Capture the cell that displays the provided text and extract its (x, y) central coordinate. 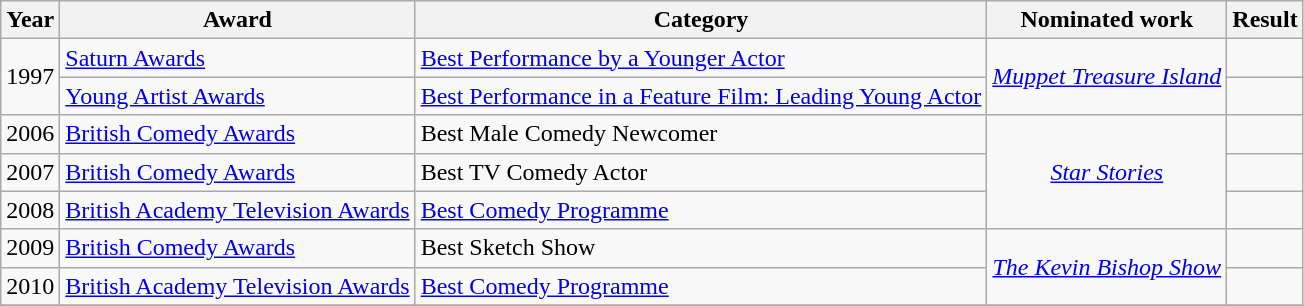
2006 (30, 134)
2007 (30, 172)
Best TV Comedy Actor (701, 172)
Year (30, 20)
1997 (30, 77)
2008 (30, 210)
Young Artist Awards (238, 96)
2010 (30, 286)
Best Performance in a Feature Film: Leading Young Actor (701, 96)
Muppet Treasure Island (1107, 77)
Star Stories (1107, 172)
Result (1265, 20)
Best Performance by a Younger Actor (701, 58)
The Kevin Bishop Show (1107, 267)
Saturn Awards (238, 58)
Nominated work (1107, 20)
Best Sketch Show (701, 248)
Category (701, 20)
2009 (30, 248)
Award (238, 20)
Best Male Comedy Newcomer (701, 134)
